Scan for the cell matching the given text and deliver its (X, Y) coordinate at center. 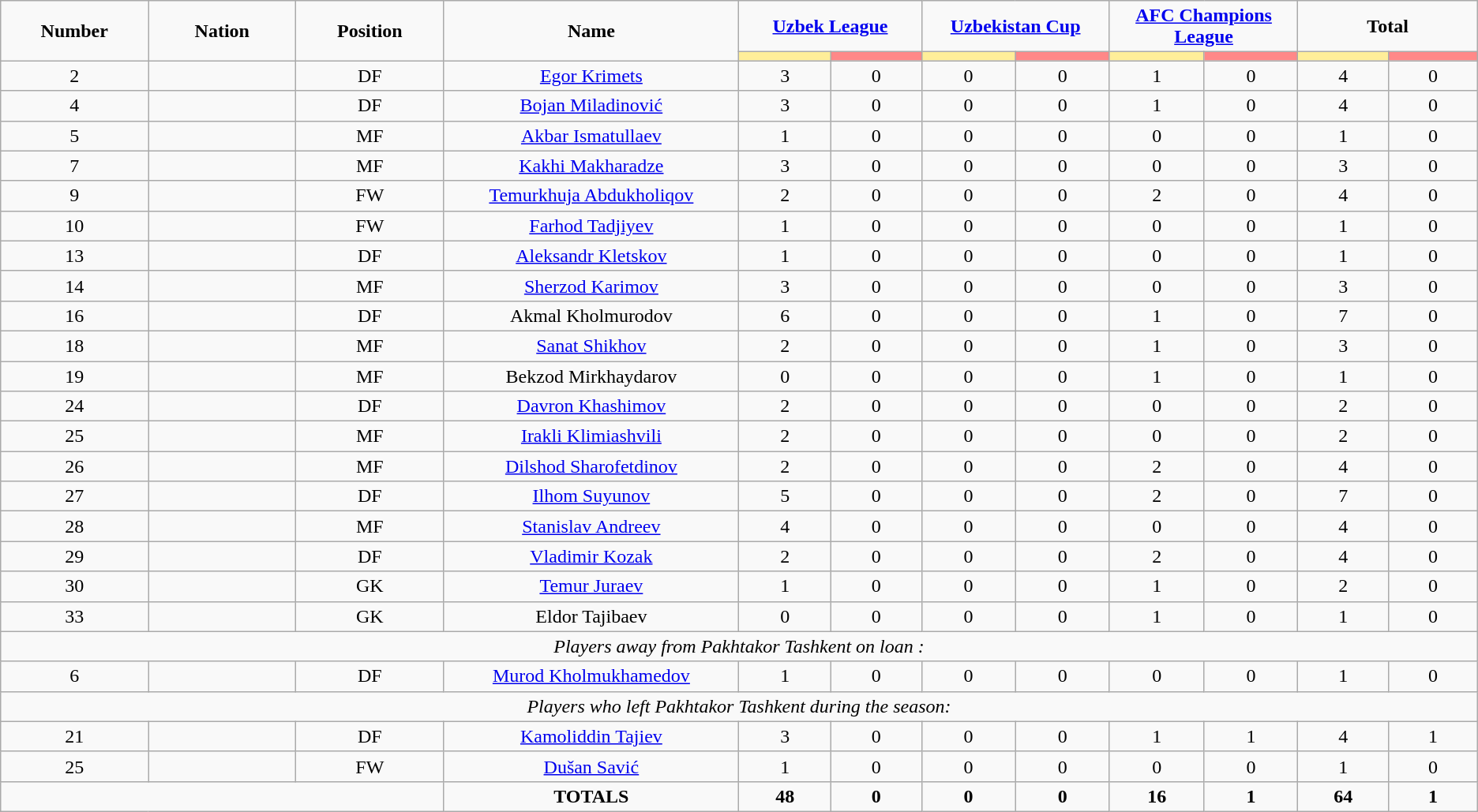
24 (74, 406)
Murod Kholmukhamedov (591, 676)
30 (74, 586)
Players away from Pakhtakor Tashkent on loan : (739, 646)
18 (74, 346)
Stanislav Andreev (591, 526)
Uzbekistan Cup (1015, 27)
Name (591, 31)
Dušan Savić (591, 766)
Temurkhuja Abdukholiqov (591, 196)
Akbar Ismatullaev (591, 136)
Farhod Tadjiyev (591, 226)
Akmal Kholmurodov (591, 316)
14 (74, 286)
9 (74, 196)
48 (785, 796)
Egor Krimets (591, 76)
Ilhom Suyunov (591, 496)
29 (74, 556)
AFC Champions League (1203, 27)
10 (74, 226)
33 (74, 616)
28 (74, 526)
Position (369, 31)
Players who left Pakhtakor Tashkent during the season: (739, 706)
Total (1388, 27)
Eldor Tajibaev (591, 616)
Bekzod Mirkhaydarov (591, 376)
64 (1344, 796)
27 (74, 496)
TOTALS (591, 796)
Vladimir Kozak (591, 556)
Irakli Klimiashvili (591, 436)
13 (74, 256)
Sanat Shikhov (591, 346)
Number (74, 31)
Uzbek League (831, 27)
Sherzod Karimov (591, 286)
19 (74, 376)
Nation (223, 31)
Kakhi Makharadze (591, 166)
Bojan Miladinović (591, 106)
Kamoliddin Tajiev (591, 736)
Dilshod Sharofetdinov (591, 466)
Aleksandr Kletskov (591, 256)
Temur Juraev (591, 586)
21 (74, 736)
Davron Khashimov (591, 406)
26 (74, 466)
